Search for the cell housing the specified text and yield its (x, y) center coordinate. 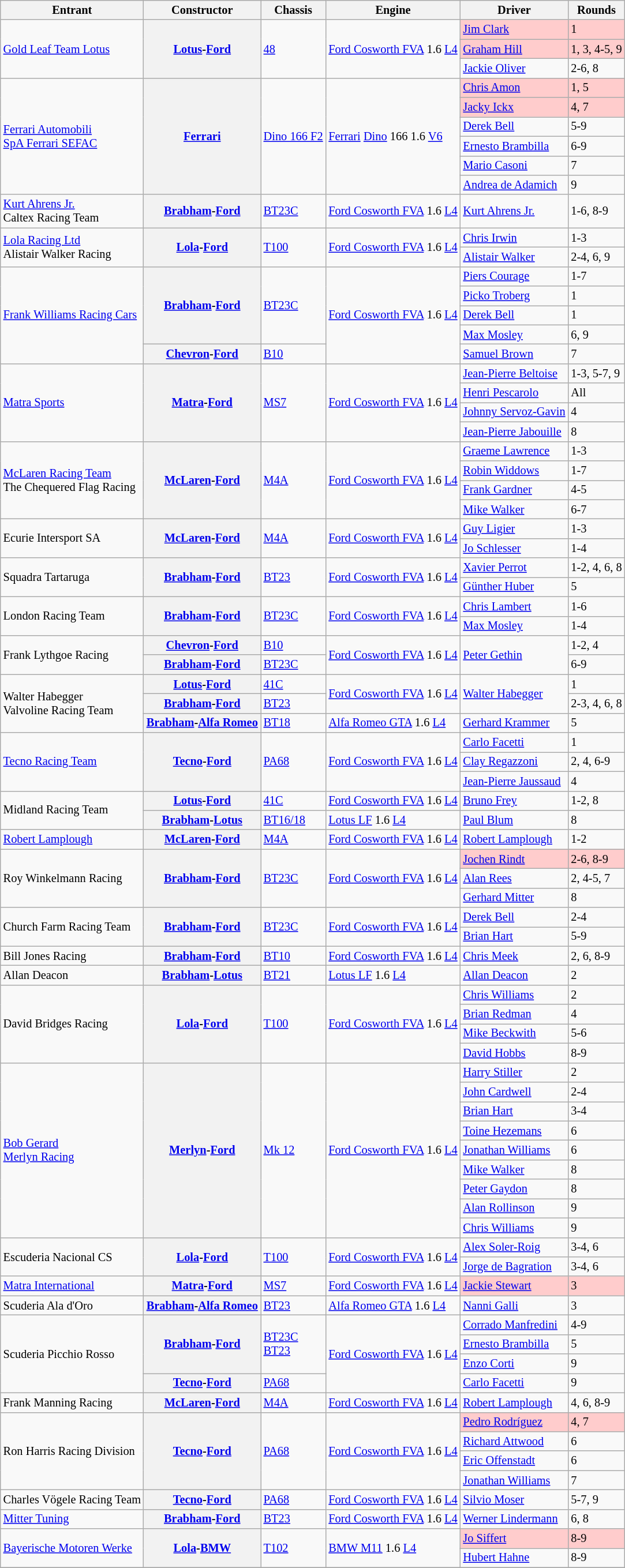
Lola Racing Ltd Alistair Walker Racing (72, 247)
Nanni Galli (515, 1306)
Jackie Oliver (515, 68)
1-2, 4, 6, 8 (596, 568)
2-6, 8 (596, 68)
1-2 (596, 839)
2, 4-5, 7 (596, 878)
Bruno Frey (515, 801)
Werner Lindermann (515, 1519)
BT18 (293, 723)
Samuel Brown (515, 354)
Peter Gethin (515, 654)
Midland Racing Team (72, 810)
Graham Hill (515, 49)
Alistair Walker (515, 257)
BT16/18 (293, 820)
Guy Ligier (515, 528)
Paul Blum (515, 820)
BT23CBT23 (293, 1344)
1, 5 (596, 88)
4-9 (596, 1325)
2, 4, 6-9 (596, 762)
BMW M11 1.6 L4 (392, 1548)
David Hobbs (515, 1053)
2-4, 6, 9 (596, 257)
Robin Widdows (515, 470)
Charles Vögele Racing Team (72, 1499)
London Racing Team (72, 616)
Harry Stiller (515, 1072)
Brian Redman (515, 1014)
1-6 (596, 606)
Graeme Lawrence (515, 451)
Piers Courage (515, 276)
Walter Habegger (515, 693)
Kurt Ahrens Jr. (515, 211)
Silvio Moser (515, 1499)
Constructor (202, 10)
Jorge de Bagration (515, 1266)
Pedro Rodríguez (515, 1422)
Driver (515, 10)
1, 3, 4-5, 9 (596, 49)
1-6, 8-9 (596, 211)
2, 6, 8-9 (596, 956)
2-6, 8-9 (596, 859)
Mitter Tuning (72, 1519)
Frank Lythgoe Racing (72, 654)
48 (293, 48)
Merlyn-Ford (202, 1150)
Richard Attwood (515, 1441)
Ferrari Dino 166 1.6 V6 (392, 136)
Bob Gerard Merlyn Racing (72, 1150)
Clay Regazzoni (515, 762)
Andrea de Adamich (515, 185)
Chris Meek (515, 956)
Entrant (72, 10)
Xavier Perrot (515, 568)
Frank Manning Racing (72, 1402)
Bayerische Motoren Werke (72, 1548)
Henri Pescarolo (515, 393)
Alex Soler-Roig (515, 1247)
All (596, 393)
Ferrari Automobili SpA Ferrari SEFAC (72, 136)
Jo Schlesser (515, 548)
Tecno Racing Team (72, 762)
John Cardwell (515, 1091)
1-2, 4 (596, 645)
Ferrari (202, 136)
Scuderia Ala d'Oro (72, 1306)
Günther Huber (515, 587)
Jim Clark (515, 29)
Ecurie Intersport SA (72, 538)
Lola-BMW (202, 1548)
4, 6, 8-9 (596, 1402)
Engine (392, 10)
Mk 12 (293, 1150)
Enzo Corti (515, 1364)
1-3, 5-7, 9 (596, 373)
6-7 (596, 509)
Scuderia Picchio Rosso (72, 1353)
Peter Gaydon (515, 1189)
Ron Harris Racing Division (72, 1451)
Gerhard Krammer (515, 723)
Squadra Tartaruga (72, 577)
Mario Casoni (515, 166)
Hubert Hahne (515, 1558)
Frank Gardner (515, 490)
Jean-Pierre Beltoise (515, 373)
Rounds (596, 10)
Dino 166 F2 (293, 136)
Chassis (293, 10)
Frank Williams Racing Cars (72, 315)
Gerhard Mitter (515, 898)
Alan Rees (515, 878)
1-2, 8 (596, 801)
6, 8 (596, 1519)
Jo Siffert (515, 1539)
Corrado Manfredini (515, 1325)
Church Farm Racing Team (72, 926)
Matra International (72, 1286)
3-4 (596, 1111)
T102 (293, 1548)
Bill Jones Racing (72, 956)
Chris Lambert (515, 606)
Escuderia Nacional CS (72, 1256)
McLaren Racing Team The Chequered Flag Racing (72, 480)
Alan Rollinson (515, 1208)
Walter Habegger Valvoline Racing Team (72, 704)
BT21 (293, 976)
BT10 (293, 956)
Jacky Ickx (515, 107)
Kurt Ahrens Jr. Caltex Racing Team (72, 211)
Mike Beckwith (515, 1033)
4-5 (596, 490)
Jean-Pierre Jaussaud (515, 781)
Chris Amon (515, 88)
Jochen Rindt (515, 859)
Gold Leaf Team Lotus (72, 48)
Chris Irwin (515, 238)
Eric Offenstadt (515, 1461)
David Bridges Racing (72, 1023)
Roy Winkelmann Racing (72, 878)
Johnny Servoz-Gavin (515, 412)
Matra Sports (72, 403)
6, 9 (596, 335)
5-6 (596, 1033)
Jackie Stewart (515, 1286)
Toine Hezemans (515, 1131)
2-3, 4, 6, 8 (596, 703)
5-7, 9 (596, 1499)
Picko Troberg (515, 296)
Jean-Pierre Jabouille (515, 432)
